Provide the (x, y) coordinate of the cell's center where the given text is located.  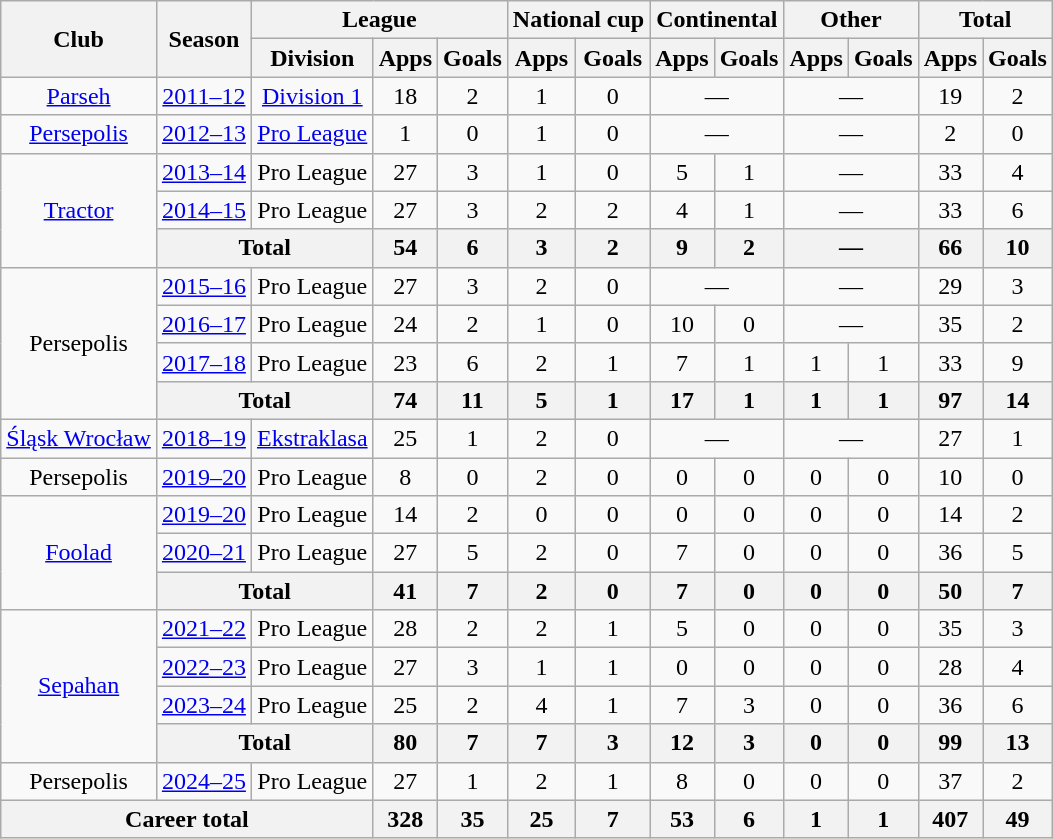
Śląsk Wrocław (79, 438)
11 (473, 400)
74 (405, 400)
Season (204, 39)
League (379, 20)
Other (851, 20)
37 (950, 781)
29 (950, 286)
2016–17 (204, 324)
Parseh (79, 96)
Tractor (79, 210)
2012–13 (204, 134)
328 (405, 819)
2014–15 (204, 210)
Career total (187, 819)
2011–12 (204, 96)
13 (1018, 743)
Ekstraklasa (312, 438)
Continental (717, 20)
66 (950, 248)
Sepahan (79, 686)
Club (79, 39)
2020–21 (204, 553)
54 (405, 248)
2017–18 (204, 362)
National cup (578, 20)
Division (312, 58)
49 (1018, 819)
2024–25 (204, 781)
2022–23 (204, 667)
24 (405, 324)
53 (682, 819)
407 (950, 819)
Foolad (79, 553)
17 (682, 400)
41 (405, 591)
97 (950, 400)
Division 1 (312, 96)
2023–24 (204, 705)
2021–22 (204, 629)
23 (405, 362)
2015–16 (204, 286)
2013–14 (204, 172)
80 (405, 743)
99 (950, 743)
12 (682, 743)
18 (405, 96)
2018–19 (204, 438)
19 (950, 96)
50 (950, 591)
